Detect which cell encompasses the target text, then output its (X, Y) center coordinate. 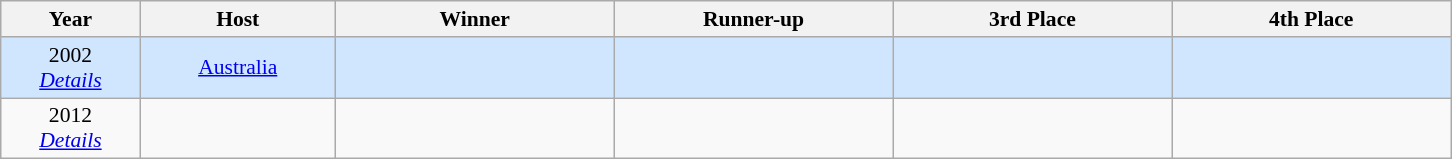
Australia (238, 68)
3rd Place (1032, 19)
2002Details (70, 68)
2012Details (70, 128)
Runner-up (754, 19)
4th Place (1312, 19)
Winner (474, 19)
Year (70, 19)
Host (238, 19)
